Scan for the cell matching the given text and deliver its [X, Y] coordinate at center. 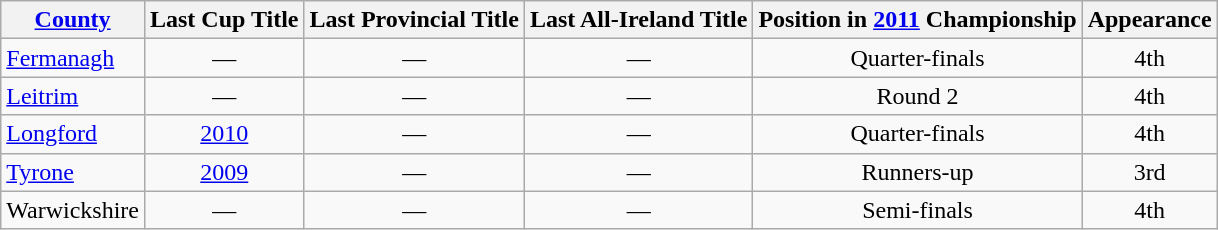
Leitrim [73, 96]
Last All-Ireland Title [638, 20]
Warwickshire [73, 210]
Fermanagh [73, 58]
Runners-up [918, 172]
Last Provincial Title [414, 20]
Tyrone [73, 172]
2009 [224, 172]
Last Cup Title [224, 20]
3rd [1150, 172]
Semi-finals [918, 210]
Round 2 [918, 96]
2010 [224, 134]
Longford [73, 134]
Appearance [1150, 20]
Position in 2011 Championship [918, 20]
County [73, 20]
